Capture the cell that displays the provided text and extract its (x, y) central coordinate. 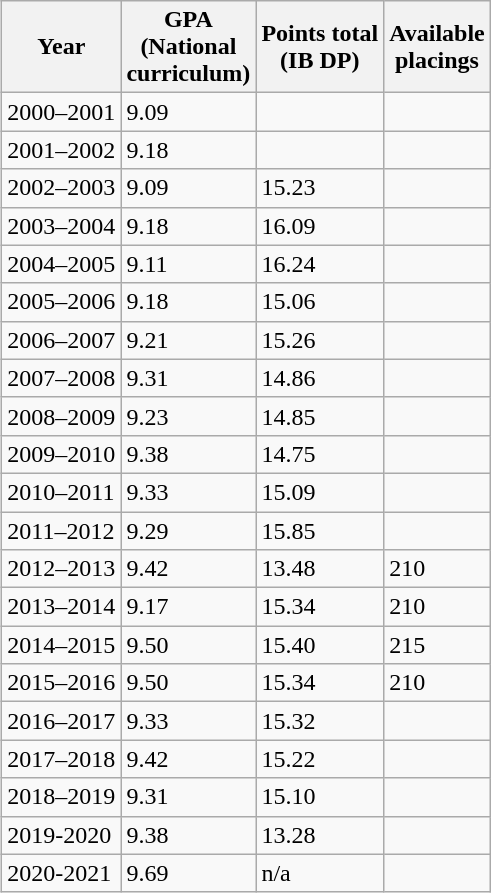
9.29 (188, 531)
13.48 (320, 569)
16.09 (320, 226)
Points total(IB DP) (320, 47)
16.24 (320, 264)
9.21 (188, 340)
Availableplacings (438, 47)
9.69 (188, 873)
2003–2004 (62, 226)
2006–2007 (62, 340)
13.28 (320, 835)
2014–2015 (62, 645)
15.40 (320, 645)
2005–2006 (62, 302)
14.85 (320, 416)
15.23 (320, 188)
n/a (320, 873)
2017–2018 (62, 759)
9.17 (188, 607)
2009–2010 (62, 454)
2012–2013 (62, 569)
15.26 (320, 340)
2008–2009 (62, 416)
2010–2011 (62, 492)
15.10 (320, 797)
15.85 (320, 531)
2002–2003 (62, 188)
15.32 (320, 721)
2018–2019 (62, 797)
215 (438, 645)
GPA(Nationalcurriculum) (188, 47)
9.23 (188, 416)
Year (62, 47)
2004–2005 (62, 264)
2016–2017 (62, 721)
14.75 (320, 454)
15.22 (320, 759)
15.06 (320, 302)
2019-2020 (62, 835)
2015–2016 (62, 683)
2001–2002 (62, 150)
2007–2008 (62, 378)
14.86 (320, 378)
9.11 (188, 264)
2020-2021 (62, 873)
2000–2001 (62, 112)
2013–2014 (62, 607)
2011–2012 (62, 531)
15.09 (320, 492)
